Identify which cell holds the provided text, then report its [X, Y] central coordinate. 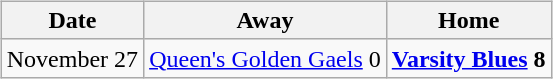
November 27 [72, 58]
Queen's Golden Gaels 0 [266, 58]
Date [72, 20]
Away [266, 20]
Home [468, 20]
Varsity Blues 8 [468, 58]
